Output the (X, Y) coordinate of the center of the cell containing the given text.  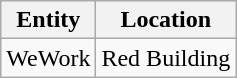
Location (166, 20)
WeWork (48, 58)
Entity (48, 20)
Red Building (166, 58)
